Determine the [x, y] coordinate at the center of the cell enclosing the given text.  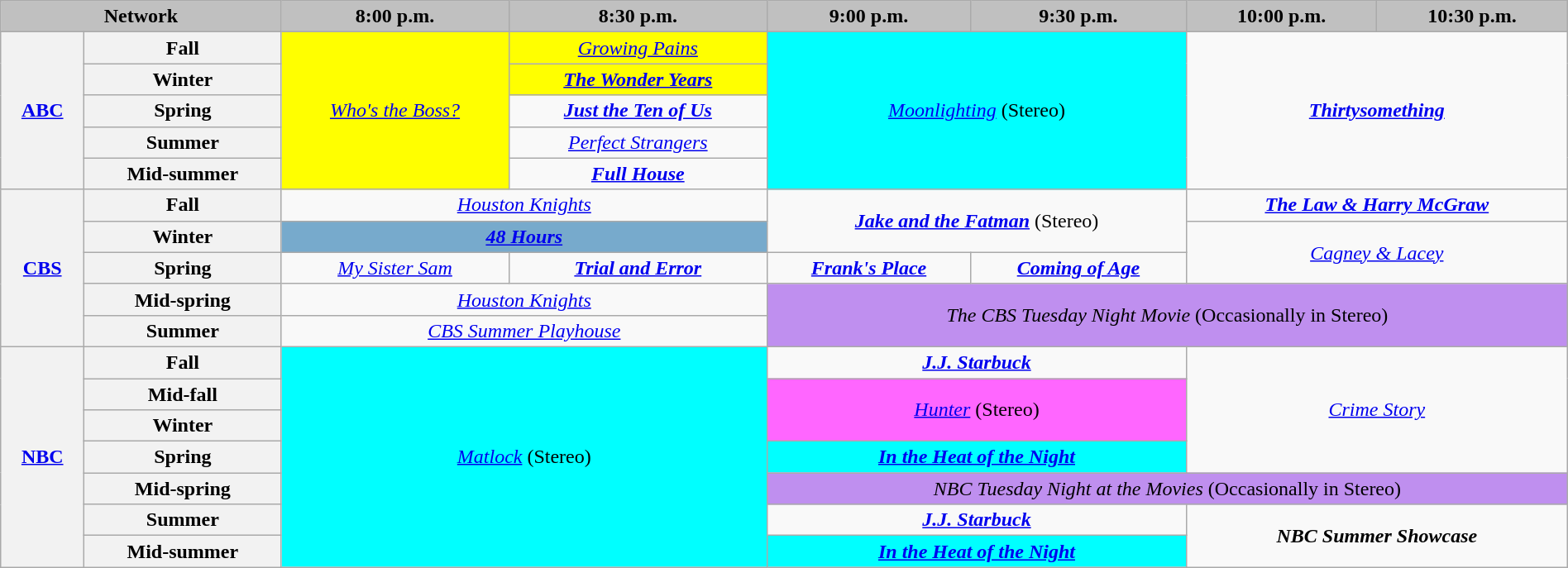
Frank's Place [869, 268]
My Sister Sam [395, 268]
Matlock (Stereo) [524, 456]
8:30 p.m. [638, 17]
Who's the Boss? [395, 111]
CBS Summer Playhouse [524, 331]
ABC [43, 111]
NBC Tuesday Night at the Movies (Occasionally in Stereo) [1168, 489]
9:30 p.m. [1078, 17]
CBS [43, 268]
Growing Pains [638, 48]
Coming of Age [1078, 268]
8:00 p.m. [395, 17]
10:00 p.m. [1281, 17]
The Law & Harry McGraw [1376, 205]
Crime Story [1376, 409]
NBC Summer Showcase [1376, 536]
9:00 p.m. [869, 17]
Network [141, 17]
Jake and the Fatman (Stereo) [978, 221]
Hunter (Stereo) [978, 410]
Thirtysomething [1376, 111]
Just the Ten of Us [638, 111]
The Wonder Years [638, 79]
Moonlighting (Stereo) [978, 111]
Perfect Strangers [638, 142]
Cagney & Lacey [1376, 252]
NBC [43, 456]
Trial and Error [638, 268]
Mid-fall [183, 394]
48 Hours [524, 236]
10:30 p.m. [1472, 17]
The CBS Tuesday Night Movie (Occasionally in Stereo) [1168, 315]
Full House [638, 174]
